Determine the (X, Y) coordinate at the center of the cell enclosing the given text.  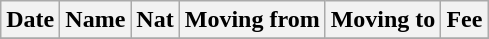
Moving from (252, 20)
Name (96, 20)
Moving to (383, 20)
Nat (155, 20)
Fee (464, 20)
Date (30, 20)
